Return (x, y) of the center of cell containing provided text 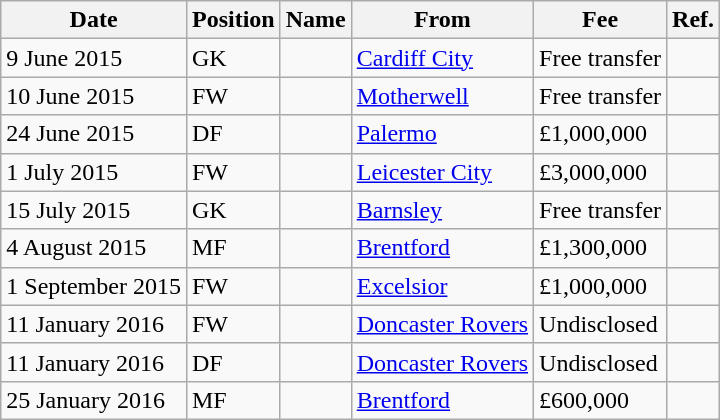
Ref. (694, 20)
24 June 2015 (94, 134)
£1,300,000 (600, 248)
£600,000 (600, 400)
15 July 2015 (94, 210)
Fee (600, 20)
Excelsior (442, 286)
From (442, 20)
Name (316, 20)
1 September 2015 (94, 286)
Barnsley (442, 210)
Motherwell (442, 96)
25 January 2016 (94, 400)
Palermo (442, 134)
Leicester City (442, 172)
Date (94, 20)
10 June 2015 (94, 96)
£3,000,000 (600, 172)
Position (233, 20)
1 July 2015 (94, 172)
Cardiff City (442, 58)
9 June 2015 (94, 58)
4 August 2015 (94, 248)
